Return the (x, y) coordinate for the center point of the cell that contains the specified text.  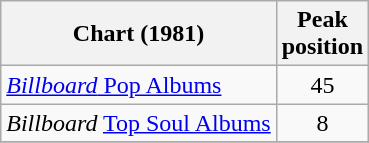
Chart (1981) (138, 34)
8 (322, 123)
45 (322, 85)
Billboard Top Soul Albums (138, 123)
Peakposition (322, 34)
Billboard Pop Albums (138, 85)
